Capture the cell that displays the provided text and extract its (x, y) central coordinate. 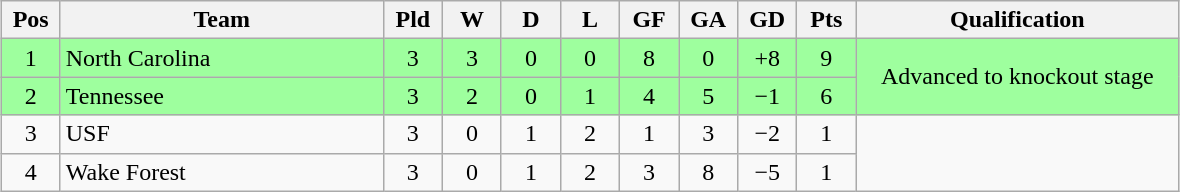
L (590, 20)
D (530, 20)
Qualification (1018, 20)
Pos (30, 20)
Advanced to knockout stage (1018, 77)
Pld (412, 20)
−1 (768, 96)
−2 (768, 134)
Wake Forest (222, 172)
5 (708, 96)
−5 (768, 172)
GF (650, 20)
GD (768, 20)
Pts (826, 20)
Team (222, 20)
Tennessee (222, 96)
USF (222, 134)
9 (826, 58)
6 (826, 96)
W (472, 20)
GA (708, 20)
North Carolina (222, 58)
+8 (768, 58)
